Detect which cell encompasses the target text, then output its (x, y) center coordinate. 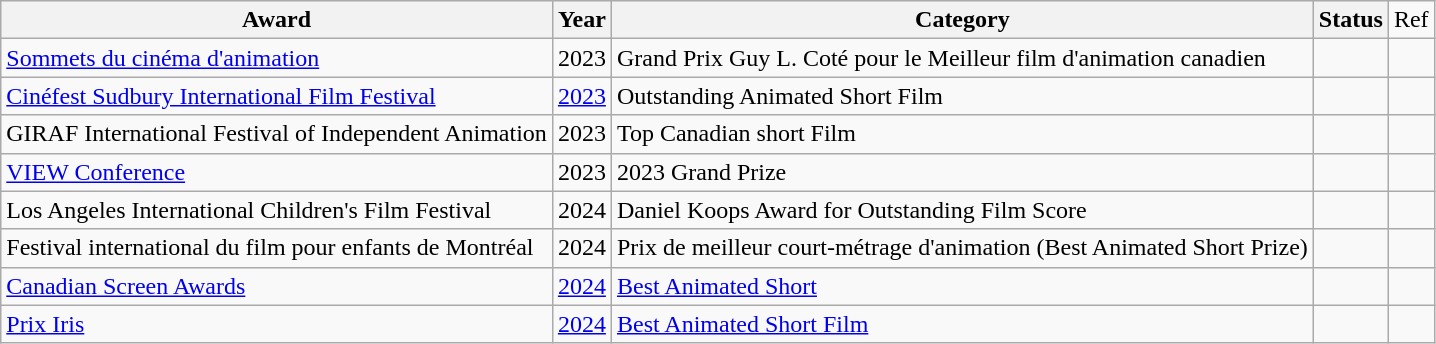
Festival international du film pour enfants de Montréal (277, 248)
Prix de meilleur court-métrage d'animation (Best Animated Short Prize) (962, 248)
Cinéfest Sudbury International Film Festival (277, 96)
Best Animated Short (962, 286)
Award (277, 20)
Top Canadian short Film (962, 134)
Daniel Koops Award for Outstanding Film Score (962, 210)
Los Angeles International Children's Film Festival (277, 210)
Sommets du cinéma d'animation (277, 58)
Category (962, 20)
Prix Iris (277, 324)
Status (1350, 20)
GIRAF International Festival of Independent Animation (277, 134)
VIEW Conference (277, 172)
Grand Prix Guy L. Coté pour le Meilleur film d'animation canadien (962, 58)
Year (582, 20)
Best Animated Short Film (962, 324)
2023 Grand Prize (962, 172)
Canadian Screen Awards (277, 286)
Outstanding Animated Short Film (962, 96)
Ref (1411, 20)
